Extract the [X, Y] coordinate from the center of the cell holding the provided text.  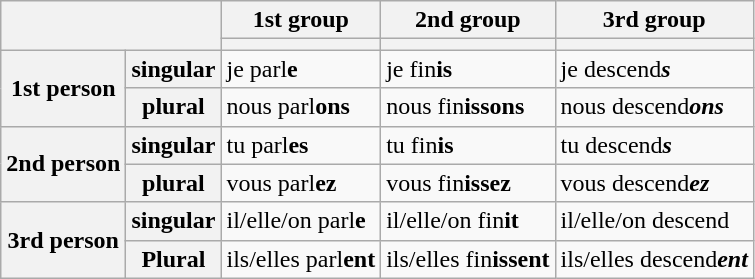
je descends [654, 69]
tu descends [654, 145]
nous parlons [301, 107]
il/elle/on finit [468, 221]
2nd person [64, 164]
1st person [64, 88]
il/elle/on descend [654, 221]
vous finissez [468, 183]
ils/elles finissent [468, 259]
nous finissons [468, 107]
3rd group [654, 20]
tu finis [468, 145]
ils/elles descendent [654, 259]
je finis [468, 69]
3rd person [64, 240]
2nd group [468, 20]
vous parlez [301, 183]
tu parles [301, 145]
Plural [174, 259]
nous descendons [654, 107]
vous descendez [654, 183]
il/elle/on parle [301, 221]
je parle [301, 69]
ils/elles parlent [301, 259]
1st group [301, 20]
